Determine the (X, Y) coordinate at the center of the cell enclosing the given text.  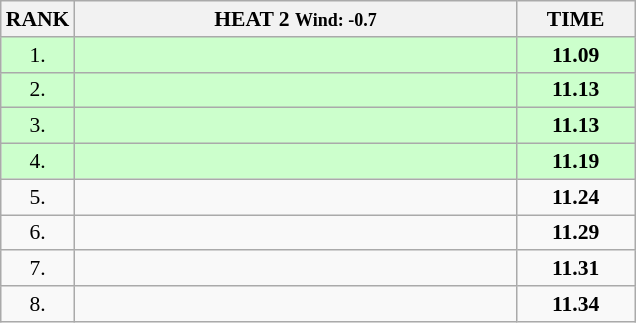
6. (38, 233)
HEAT 2 Wind: -0.7 (295, 19)
11.09 (576, 55)
3. (38, 126)
11.24 (576, 197)
8. (38, 304)
4. (38, 162)
2. (38, 90)
7. (38, 269)
11.29 (576, 233)
11.34 (576, 304)
1. (38, 55)
5. (38, 197)
RANK (38, 19)
TIME (576, 19)
11.19 (576, 162)
11.31 (576, 269)
